Scan for the cell matching the given text and deliver its [X, Y] coordinate at center. 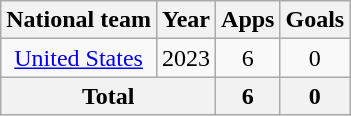
National team [79, 20]
Apps [248, 20]
United States [79, 58]
2023 [186, 58]
Year [186, 20]
Total [108, 96]
Goals [315, 20]
